Pinpoint the cell where the given text exists, returning its (X, Y) midpoint coordinate. 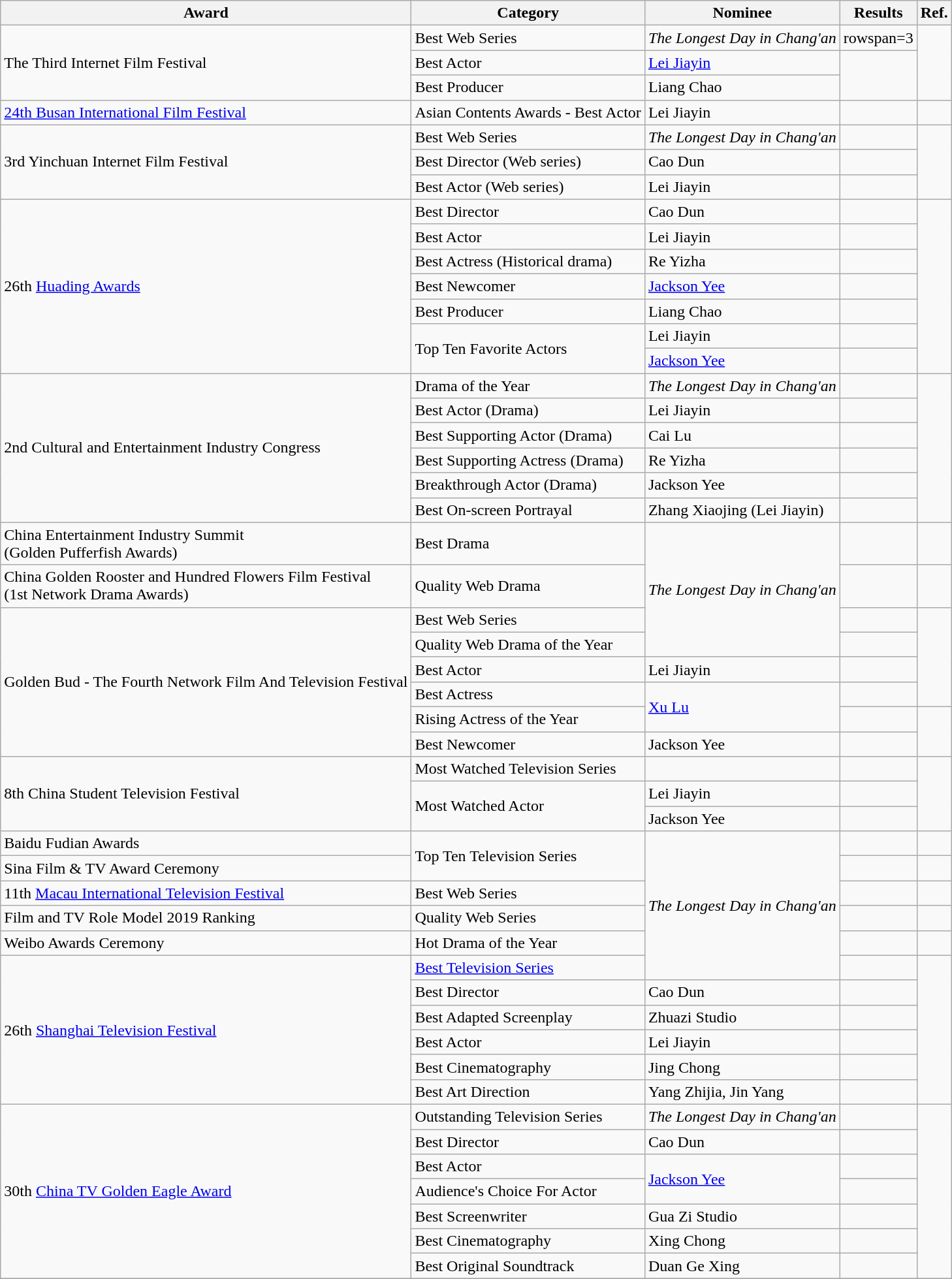
Sina Film & TV Award Ceremony (206, 868)
8th China Student Television Festival (206, 794)
Baidu Fudian Awards (206, 844)
2nd Cultural and Entertainment Industry Congress (206, 448)
Drama of the Year (528, 386)
Best Art Direction (528, 1092)
Asian Contents Awards - Best Actor (528, 112)
Best Supporting Actress (Drama) (528, 460)
Most Watched Television Series (528, 769)
26th Huading Awards (206, 286)
11th Macau International Television Festival (206, 893)
Best On-screen Portrayal (528, 510)
Best Director (Web series) (528, 162)
Rising Actress of the Year (528, 719)
Award (206, 13)
Duan Ge Xing (742, 1266)
The Third Internet Film Festival (206, 63)
Best Television Series (528, 968)
Ref. (934, 13)
Best Screenwriter (528, 1216)
Zhuazi Studio (742, 1017)
Weibo Awards Ceremony (206, 943)
rowspan=3 (878, 38)
Quality Web Drama (528, 586)
China Golden Rooster and Hundred Flowers Film Festival (1st Network Drama Awards) (206, 586)
Yang Zhijia, Jin Yang (742, 1092)
Cai Lu (742, 435)
Quality Web Series (528, 918)
Zhang Xiaojing (Lei Jiayin) (742, 510)
Best Actress (528, 694)
Best Actor (Drama) (528, 411)
Best Drama (528, 543)
Film and TV Role Model 2019 Ranking (206, 918)
Top Ten Favorite Actors (528, 349)
Golden Bud - The Fourth Network Film And Television Festival (206, 682)
Best Supporting Actor (Drama) (528, 435)
Category (528, 13)
Jing Chong (742, 1067)
Audience's Choice For Actor (528, 1192)
Best Adapted Screenplay (528, 1017)
Most Watched Actor (528, 806)
China Entertainment Industry Summit (Golden Pufferfish Awards) (206, 543)
Xu Lu (742, 706)
Outstanding Television Series (528, 1116)
Xing Chong (742, 1241)
30th China TV Golden Eagle Award (206, 1191)
Best Actor (Web series) (528, 187)
Hot Drama of the Year (528, 943)
Best Original Soundtrack (528, 1266)
Quality Web Drama of the Year (528, 644)
Gua Zi Studio (742, 1216)
3rd Yinchuan Internet Film Festival (206, 162)
Results (878, 13)
24th Busan International Film Festival (206, 112)
Best Actress (Historical drama) (528, 261)
Breakthrough Actor (Drama) (528, 485)
Top Ten Television Series (528, 856)
Nominee (742, 13)
26th Shanghai Television Festival (206, 1030)
